Locate the cell with the specified text and output its [x, y] center coordinate. 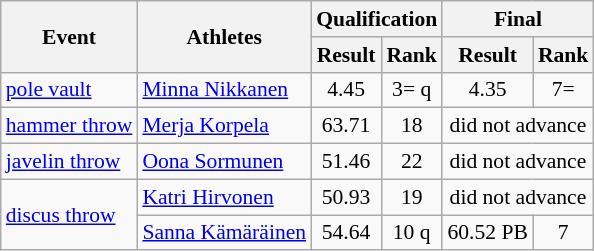
7= [564, 90]
Qualification [376, 19]
7 [564, 233]
discus throw [70, 214]
22 [412, 162]
Athletes [224, 36]
pole vault [70, 90]
Event [70, 36]
Katri Hirvonen [224, 197]
Minna Nikkanen [224, 90]
Merja Korpela [224, 126]
javelin throw [70, 162]
60.52 PB [488, 233]
4.35 [488, 90]
10 q [412, 233]
50.93 [346, 197]
51.46 [346, 162]
Sanna Kämäräinen [224, 233]
63.71 [346, 126]
18 [412, 126]
hammer throw [70, 126]
Final [518, 19]
3= q [412, 90]
54.64 [346, 233]
4.45 [346, 90]
Oona Sormunen [224, 162]
19 [412, 197]
